Return the (X, Y) coordinate for the center point of the cell that contains the specified text.  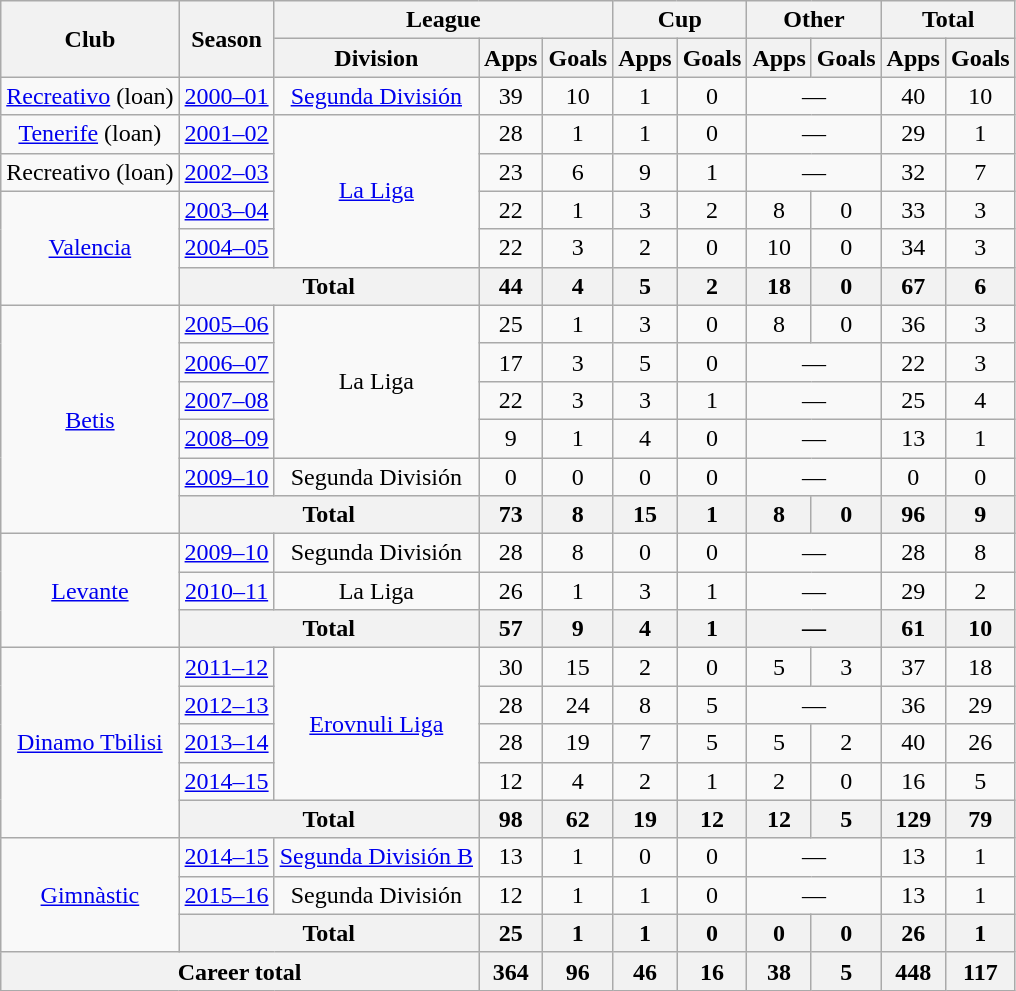
2008–09 (226, 438)
23 (511, 172)
2001–02 (226, 134)
2007–08 (226, 400)
Season (226, 39)
73 (511, 515)
67 (913, 286)
44 (511, 286)
61 (913, 629)
46 (645, 971)
Valencia (90, 248)
Segunda División B (376, 857)
2010–11 (226, 591)
17 (511, 362)
Career total (240, 971)
Erovnuli Liga (376, 724)
Gimnàstic (90, 895)
364 (511, 971)
62 (578, 819)
Division (376, 58)
2004–05 (226, 248)
2006–07 (226, 362)
League (444, 20)
Cup (680, 20)
98 (511, 819)
2015–16 (226, 895)
2011–12 (226, 667)
24 (578, 705)
448 (913, 971)
2012–13 (226, 705)
2003–04 (226, 210)
2000–01 (226, 96)
2013–14 (226, 743)
39 (511, 96)
33 (913, 210)
Levante (90, 591)
2002–03 (226, 172)
2005–06 (226, 324)
57 (511, 629)
Other (814, 20)
Dinamo Tbilisi (90, 743)
34 (913, 248)
30 (511, 667)
Betis (90, 419)
37 (913, 667)
Club (90, 39)
38 (779, 971)
117 (980, 971)
Tenerife (loan) (90, 134)
129 (913, 819)
32 (913, 172)
79 (980, 819)
